Determine the [x, y] coordinate at the center of the cell enclosing the given text.  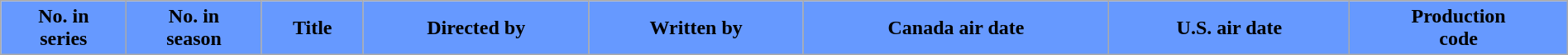
No. inseason [194, 28]
Written by [696, 28]
Production code [1459, 28]
U.S. air date [1229, 28]
Title [313, 28]
Canada air date [956, 28]
No. inseries [64, 28]
Directed by [476, 28]
